Pinpoint the cell where the given text exists, returning its [X, Y] midpoint coordinate. 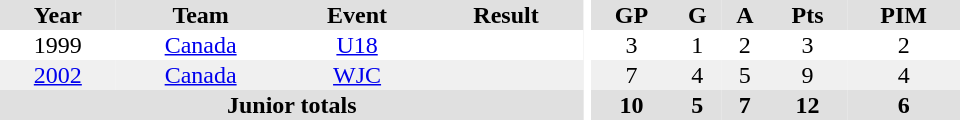
G [698, 15]
Team [201, 15]
Result [506, 15]
1 [698, 45]
1999 [58, 45]
WJC [358, 75]
Year [58, 15]
Junior totals [292, 105]
12 [808, 105]
A [745, 15]
Pts [808, 15]
10 [631, 105]
6 [904, 105]
9 [808, 75]
2002 [58, 75]
U18 [358, 45]
PIM [904, 15]
GP [631, 15]
Event [358, 15]
